From the cell containing the given text, extract its center point as (X, Y) coordinate. 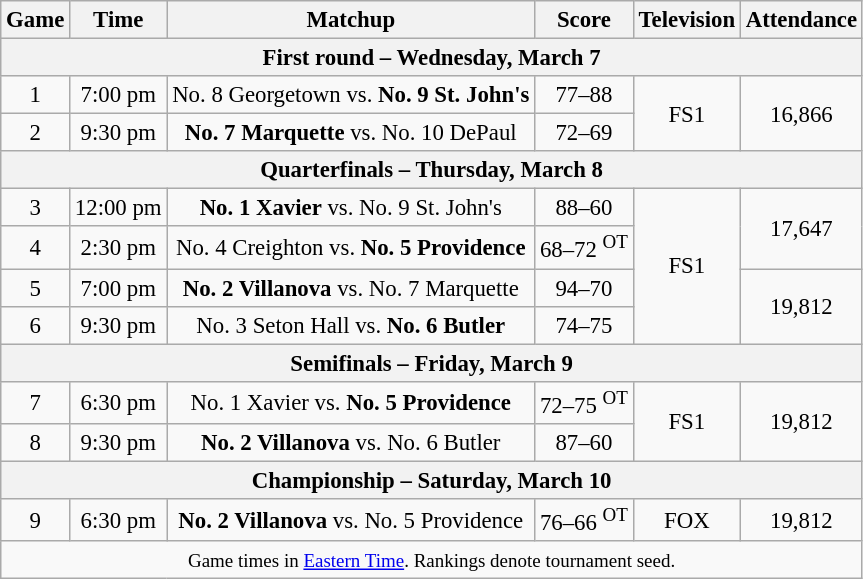
Time (118, 20)
2:30 pm (118, 247)
Championship – Saturday, March 10 (432, 480)
17,647 (801, 229)
1 (36, 95)
No. 1 Xavier vs. No. 5 Providence (351, 402)
16,866 (801, 114)
9 (36, 520)
No. 4 Creighton vs. No. 5 Providence (351, 247)
7 (36, 402)
77–88 (584, 95)
No. 8 Georgetown vs. No. 9 St. John's (351, 95)
FOX (686, 520)
Matchup (351, 20)
No. 7 Marquette vs. No. 10 DePaul (351, 133)
No. 2 Villanova vs. No. 7 Marquette (351, 288)
94–70 (584, 288)
8 (36, 443)
74–75 (584, 325)
Attendance (801, 20)
Semifinals – Friday, March 9 (432, 363)
87–60 (584, 443)
6 (36, 325)
No. 2 Villanova vs. No. 5 Providence (351, 520)
4 (36, 247)
88–60 (584, 208)
68–72 OT (584, 247)
2 (36, 133)
No. 2 Villanova vs. No. 6 Butler (351, 443)
First round – Wednesday, March 7 (432, 58)
3 (36, 208)
76–66 OT (584, 520)
72–69 (584, 133)
Quarterfinals – Thursday, March 8 (432, 170)
5 (36, 288)
No. 1 Xavier vs. No. 9 St. John's (351, 208)
Game (36, 20)
Score (584, 20)
12:00 pm (118, 208)
Television (686, 20)
No. 3 Seton Hall vs. No. 6 Butler (351, 325)
Game times in Eastern Time. Rankings denote tournament seed. (432, 560)
72–75 OT (584, 402)
